Search for the cell housing the specified text and yield its [x, y] center coordinate. 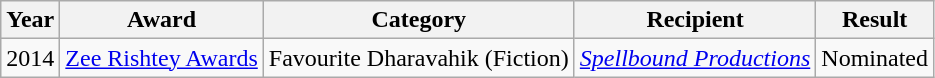
Year [30, 20]
2014 [30, 58]
Favourite Dharavahik (Fiction) [418, 58]
Zee Rishtey Awards [162, 58]
Award [162, 20]
Category [418, 20]
Spellbound Productions [695, 58]
Result [875, 20]
Recipient [695, 20]
Nominated [875, 58]
